Extract the (X, Y) coordinate from the center of the cell holding the provided text.  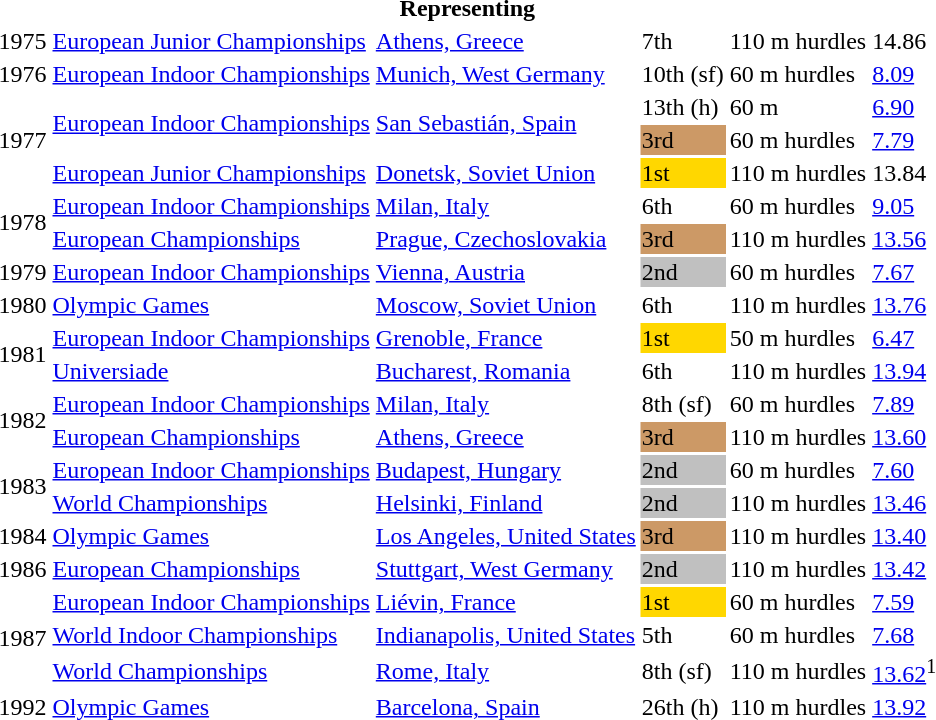
Helsinki, Finland (506, 503)
Prague, Czechoslovakia (506, 239)
Bucharest, Romania (506, 371)
50 m hurdles (798, 338)
Indianapolis, United States (506, 635)
60 m (798, 107)
7th (682, 41)
Rome, Italy (506, 671)
World Indoor Championships (211, 635)
Liévin, France (506, 602)
San Sebastián, Spain (506, 124)
Grenoble, France (506, 338)
Moscow, Soviet Union (506, 305)
Vienna, Austria (506, 272)
Los Angeles, United States (506, 536)
Munich, West Germany (506, 74)
Budapest, Hungary (506, 470)
10th (sf) (682, 74)
Universiade (211, 371)
Donetsk, Soviet Union (506, 173)
Stuttgart, West Germany (506, 569)
5th (682, 635)
13th (h) (682, 107)
